Capture the cell that displays the provided text and extract its (X, Y) central coordinate. 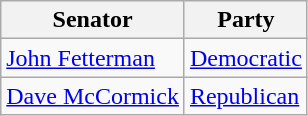
Party (246, 20)
Senator (93, 20)
Dave McCormick (93, 96)
John Fetterman (93, 58)
Democratic (246, 58)
Republican (246, 96)
